Locate the cell with the specified text and output its (x, y) center coordinate. 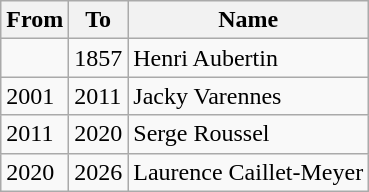
Jacky Varennes (248, 96)
To (98, 20)
From (35, 20)
Laurence Caillet-Meyer (248, 172)
1857 (98, 58)
Henri Aubertin (248, 58)
Serge Roussel (248, 134)
2026 (98, 172)
Name (248, 20)
2001 (35, 96)
